Identify which cell holds the provided text, then report its (X, Y) central coordinate. 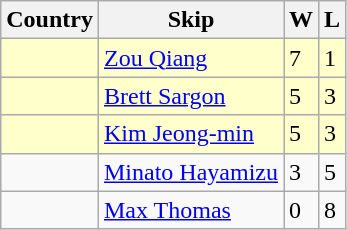
8 (332, 210)
1 (332, 58)
W (302, 20)
Max Thomas (190, 210)
Skip (190, 20)
L (332, 20)
Kim Jeong-min (190, 134)
7 (302, 58)
Minato Hayamizu (190, 172)
Brett Sargon (190, 96)
Country (50, 20)
Zou Qiang (190, 58)
0 (302, 210)
